Output the (x, y) coordinate of the center of the cell containing the given text.  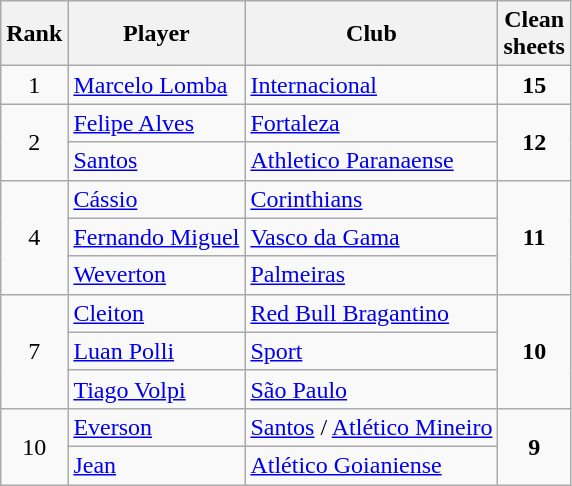
Santos (156, 161)
Corinthians (372, 199)
Fernando Miguel (156, 237)
12 (534, 142)
Jean (156, 465)
Atlético Goianiense (372, 465)
Rank (34, 34)
11 (534, 237)
Everson (156, 427)
Cássio (156, 199)
Vasco da Gama (372, 237)
4 (34, 237)
Red Bull Bragantino (372, 313)
Palmeiras (372, 275)
2 (34, 142)
9 (534, 446)
Tiago Volpi (156, 389)
Felipe Alves (156, 123)
Weverton (156, 275)
1 (34, 85)
São Paulo (372, 389)
Club (372, 34)
Santos / Atlético Mineiro (372, 427)
Marcelo Lomba (156, 85)
Cleansheets (534, 34)
7 (34, 351)
Athletico Paranaense (372, 161)
Cleiton (156, 313)
Fortaleza (372, 123)
15 (534, 85)
Sport (372, 351)
Internacional (372, 85)
Player (156, 34)
Luan Polli (156, 351)
